Scan for the cell matching the given text and deliver its (x, y) coordinate at center. 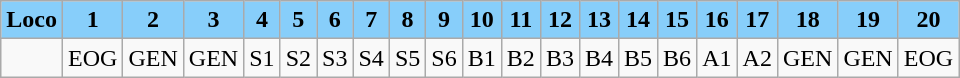
S4 (371, 58)
17 (757, 20)
8 (407, 20)
B6 (678, 58)
B4 (598, 58)
11 (520, 20)
B2 (520, 58)
Loco (32, 20)
9 (444, 20)
B1 (482, 58)
S3 (335, 58)
12 (560, 20)
B5 (638, 58)
20 (928, 20)
14 (638, 20)
16 (717, 20)
19 (868, 20)
7 (371, 20)
A1 (717, 58)
S2 (298, 58)
3 (213, 20)
6 (335, 20)
15 (678, 20)
S6 (444, 58)
18 (807, 20)
B3 (560, 58)
A2 (757, 58)
5 (298, 20)
S1 (262, 58)
13 (598, 20)
S5 (407, 58)
10 (482, 20)
2 (153, 20)
1 (92, 20)
4 (262, 20)
